Extract the [x, y] coordinate from the center of the cell holding the provided text.  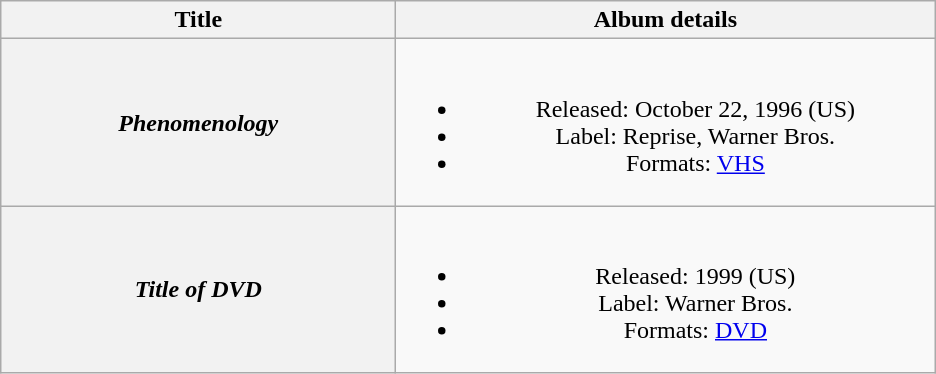
Album details [666, 20]
Title of DVD [198, 290]
Released: October 22, 1996 (US)Label: Reprise, Warner Bros.Formats: VHS [666, 122]
Phenomenology [198, 122]
Title [198, 20]
Released: 1999 (US)Label: Warner Bros.Formats: DVD [666, 290]
